Identify which cell holds the provided text, then report its [X, Y] central coordinate. 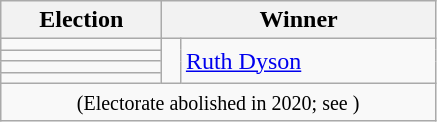
Ruth Dyson [308, 61]
Winner [299, 20]
Election [82, 20]
(Electorate abolished in 2020; see ) [218, 102]
